Return the [x, y] coordinate for the center point of the cell that contains the specified text.  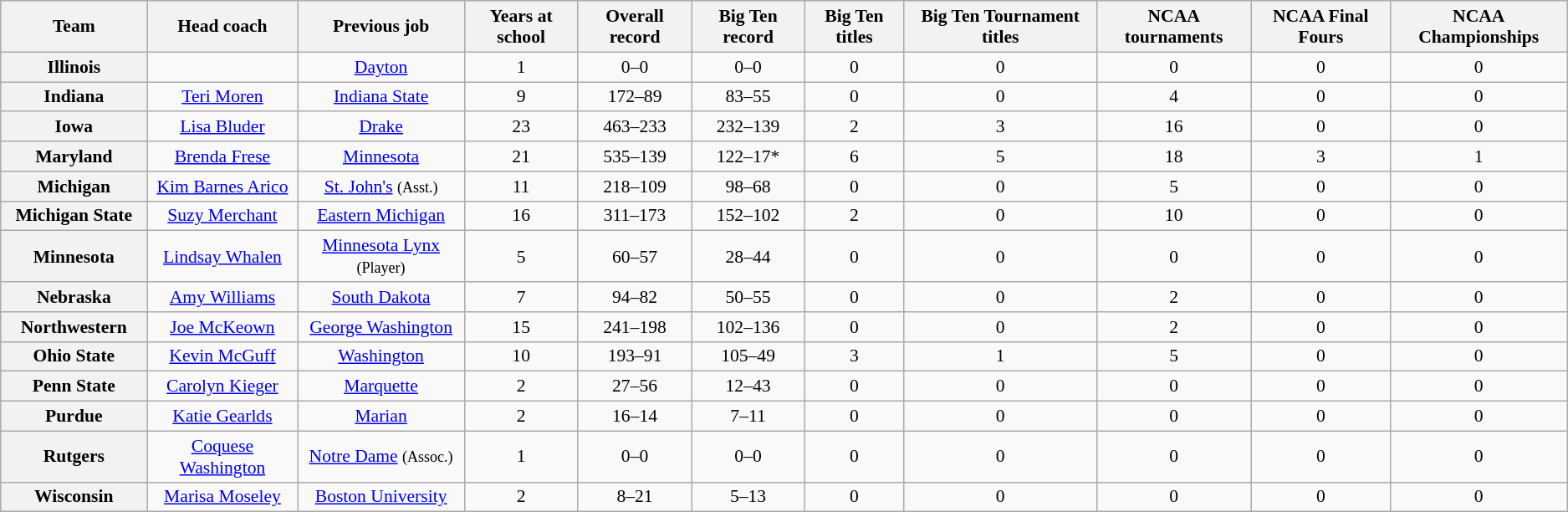
Iowa [74, 127]
23 [521, 127]
Penn State [74, 387]
18 [1174, 156]
98–68 [748, 187]
Suzy Merchant [222, 216]
6 [855, 156]
Ohio State [74, 356]
Michigan [74, 187]
Boston University [381, 497]
Illinois [74, 67]
Team [74, 27]
152–102 [748, 216]
Carolyn Kieger [222, 387]
193–91 [635, 356]
Katie Gearlds [222, 417]
NCAA tournaments [1174, 27]
Indiana State [381, 97]
Nebraska [74, 297]
218–109 [635, 187]
Wisconsin [74, 497]
St. John's (Asst.) [381, 187]
60–57 [635, 256]
Marisa Moseley [222, 497]
Marquette [381, 387]
Eastern Michigan [381, 216]
Indiana [74, 97]
11 [521, 187]
Lindsay Whalen [222, 256]
Big Ten record [748, 27]
Lisa Bluder [222, 127]
27–56 [635, 387]
4 [1174, 97]
Marian [381, 417]
50–55 [748, 297]
Years at school [521, 27]
Joe McKeown [222, 327]
9 [521, 97]
535–139 [635, 156]
NCAA Final Fours [1321, 27]
George Washington [381, 327]
NCAA Championships [1479, 27]
15 [521, 327]
311–173 [635, 216]
Notre Dame (Assoc.) [381, 457]
South Dakota [381, 297]
Northwestern [74, 327]
Coquese Washington [222, 457]
Maryland [74, 156]
16–14 [635, 417]
122–17* [748, 156]
232–139 [748, 127]
7 [521, 297]
Washington [381, 356]
Overall record [635, 27]
Purdue [74, 417]
Previous job [381, 27]
Rutgers [74, 457]
Big Ten titles [855, 27]
Kevin McGuff [222, 356]
463–233 [635, 127]
Head coach [222, 27]
172–89 [635, 97]
Big Ten Tournament titles [1000, 27]
83–55 [748, 97]
28–44 [748, 256]
Minnesota Lynx (Player) [381, 256]
Michigan State [74, 216]
241–198 [635, 327]
Teri Moren [222, 97]
102–136 [748, 327]
Brenda Frese [222, 156]
Drake [381, 127]
105–49 [748, 356]
7–11 [748, 417]
Dayton [381, 67]
21 [521, 156]
5–13 [748, 497]
8–21 [635, 497]
12–43 [748, 387]
Amy Williams [222, 297]
Kim Barnes Arico [222, 187]
94–82 [635, 297]
